Extract the (x, y) coordinate from the center of the cell holding the provided text.  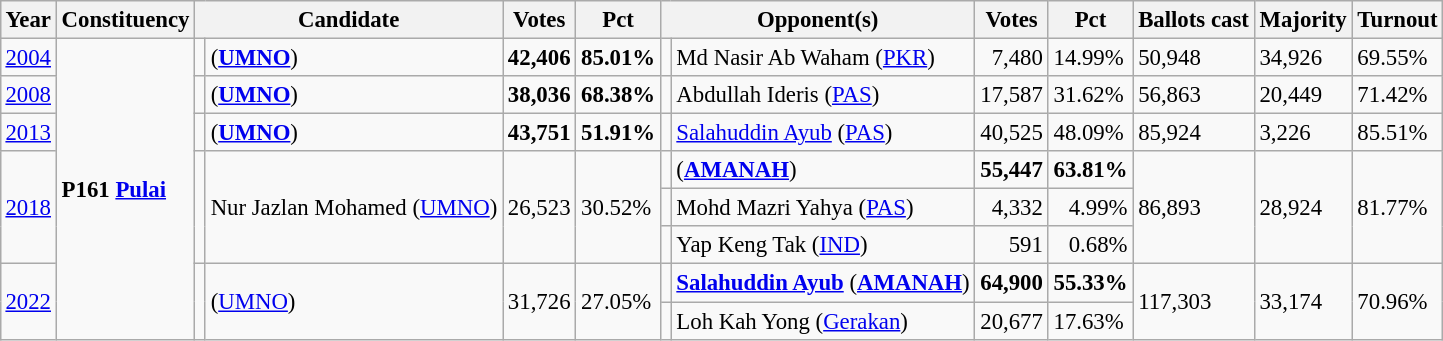
Opponent(s) (818, 20)
34,926 (1303, 57)
68.38% (618, 95)
Mohd Mazri Yahya (PAS) (823, 208)
Salahuddin Ayub (PAS) (823, 133)
7,480 (1012, 57)
Yap Keng Tak (IND) (823, 245)
2013 (28, 133)
64,900 (1012, 283)
55.33% (1090, 283)
Majority (1303, 20)
51.91% (618, 133)
70.96% (1398, 302)
4,332 (1012, 208)
3,226 (1303, 133)
17.63% (1090, 321)
0.68% (1090, 245)
(AMANAH) (823, 170)
81.77% (1398, 208)
591 (1012, 245)
71.42% (1398, 95)
33,174 (1303, 302)
Turnout (1398, 20)
20,449 (1303, 95)
2022 (28, 302)
85.01% (618, 57)
31,726 (540, 302)
30.52% (618, 208)
38,036 (540, 95)
48.09% (1090, 133)
Ballots cast (1194, 20)
Nur Jazlan Mohamed (UMNO) (354, 208)
2008 (28, 95)
4.99% (1090, 208)
56,863 (1194, 95)
27.05% (618, 302)
Md Nasir Ab Waham (PKR) (823, 57)
Constituency (125, 20)
Salahuddin Ayub (AMANAH) (823, 283)
43,751 (540, 133)
Candidate (349, 20)
50,948 (1194, 57)
Abdullah Ideris (PAS) (823, 95)
40,525 (1012, 133)
20,677 (1012, 321)
85,924 (1194, 133)
Year (28, 20)
42,406 (540, 57)
55,447 (1012, 170)
17,587 (1012, 95)
117,303 (1194, 302)
69.55% (1398, 57)
P161 Pulai (125, 188)
26,523 (540, 208)
63.81% (1090, 170)
28,924 (1303, 208)
Loh Kah Yong (Gerakan) (823, 321)
2004 (28, 57)
2018 (28, 208)
86,893 (1194, 208)
31.62% (1090, 95)
14.99% (1090, 57)
85.51% (1398, 133)
